Return (X, Y) of the center of cell containing provided text 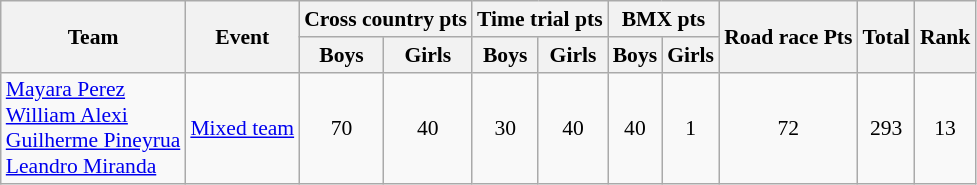
30 (505, 128)
70 (342, 128)
Total (886, 36)
13 (946, 128)
Mixed team (242, 128)
BMX pts (664, 19)
Mayara PerezWilliam AlexiGuilherme PineyruaLeandro Miranda (94, 128)
Event (242, 36)
Rank (946, 36)
Cross country pts (386, 19)
Road race Pts (788, 36)
1 (690, 128)
Time trial pts (540, 19)
293 (886, 128)
Team (94, 36)
72 (788, 128)
